Detect which cell encompasses the target text, then output its (x, y) center coordinate. 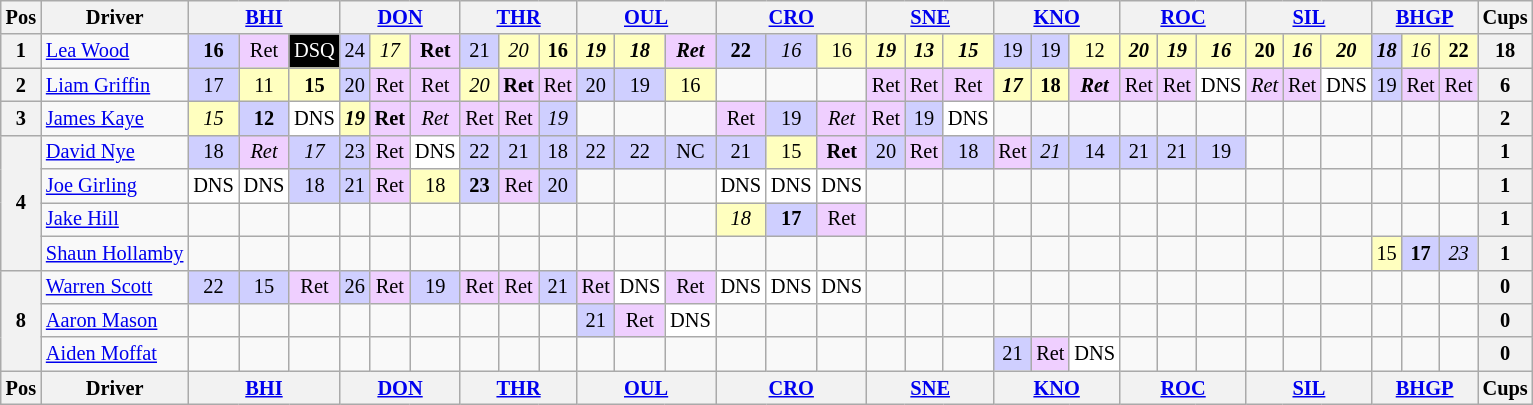
DSQ (314, 51)
Lea Wood (114, 51)
Shaun Hollamby (114, 253)
Aaron Mason (114, 320)
Liam Griffin (114, 85)
NC (690, 152)
Aiden Moffat (114, 354)
Jake Hill (114, 219)
James Kaye (114, 118)
4 (21, 202)
8 (21, 320)
3 (21, 118)
26 (355, 287)
Joe Girling (114, 186)
6 (1506, 85)
11 (264, 85)
13 (924, 51)
14 (1094, 152)
Warren Scott (114, 287)
24 (355, 51)
David Nye (114, 152)
